Locate the cell with the specified text and output its (X, Y) center coordinate. 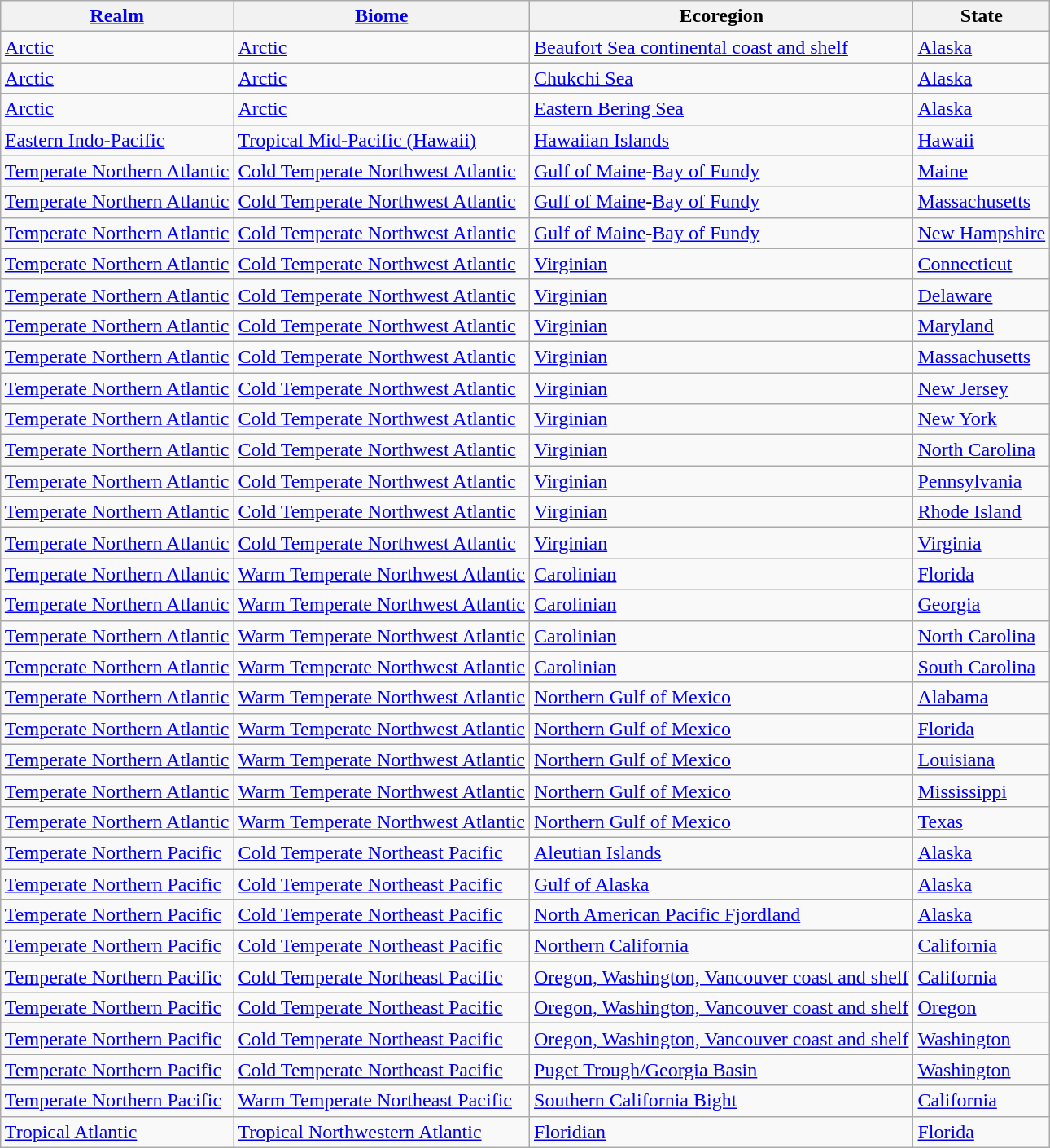
Tropical Northwestern Atlantic (382, 1132)
Alabama (982, 698)
Louisiana (982, 760)
Tropical Mid-Pacific (Hawaii) (382, 140)
Hawaii (982, 140)
Delaware (982, 295)
Maine (982, 171)
Chukchi Sea (721, 78)
State (982, 16)
Texas (982, 822)
Biome (382, 16)
Oregon (982, 1008)
Beaufort Sea continental coast and shelf (721, 47)
Puget Trough/Georgia Basin (721, 1070)
Realm (117, 16)
Floridian (721, 1132)
Aleutian Islands (721, 852)
Southern California Bight (721, 1101)
Eastern Bering Sea (721, 109)
Maryland (982, 326)
Hawaiian Islands (721, 140)
Pennsylvania (982, 481)
Eastern Indo-Pacific (117, 140)
New York (982, 419)
Rhode Island (982, 512)
Gulf of Alaska (721, 883)
Warm Temperate Northeast Pacific (382, 1101)
Mississippi (982, 791)
North American Pacific Fjordland (721, 915)
New Jersey (982, 388)
Tropical Atlantic (117, 1132)
New Hampshire (982, 233)
Ecoregion (721, 16)
Virginia (982, 543)
Connecticut (982, 264)
Northern California (721, 946)
Georgia (982, 605)
South Carolina (982, 667)
